Return the [X, Y] coordinate for the center point of the cell that contains the specified text.  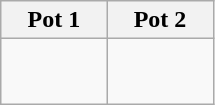
Pot 1 [54, 20]
Pot 2 [160, 20]
